Return the [x, y] coordinate for the center point of the cell that contains the specified text.  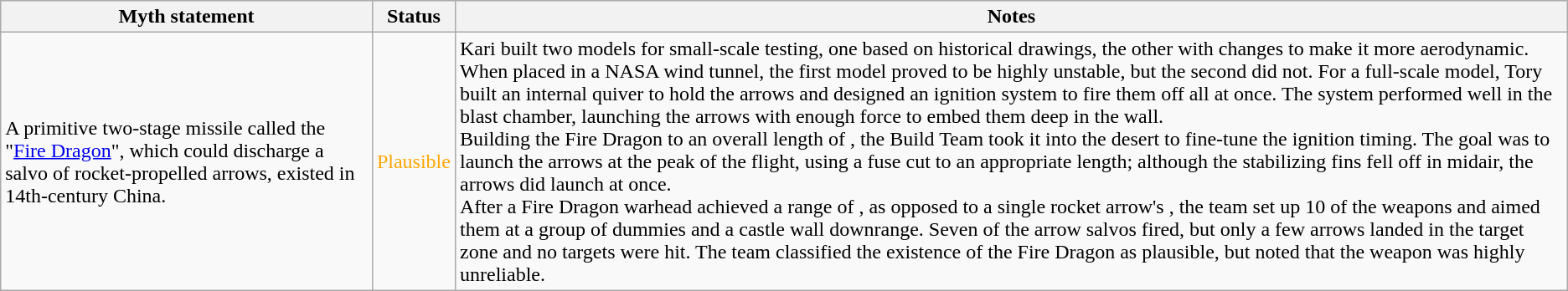
Plausible [414, 161]
Myth statement [187, 17]
Status [414, 17]
Notes [1011, 17]
A primitive two-stage missile called the "Fire Dragon", which could discharge a salvo of rocket-propelled arrows, existed in 14th-century China. [187, 161]
